Extract the [x, y] coordinate from the center of the cell holding the provided text.  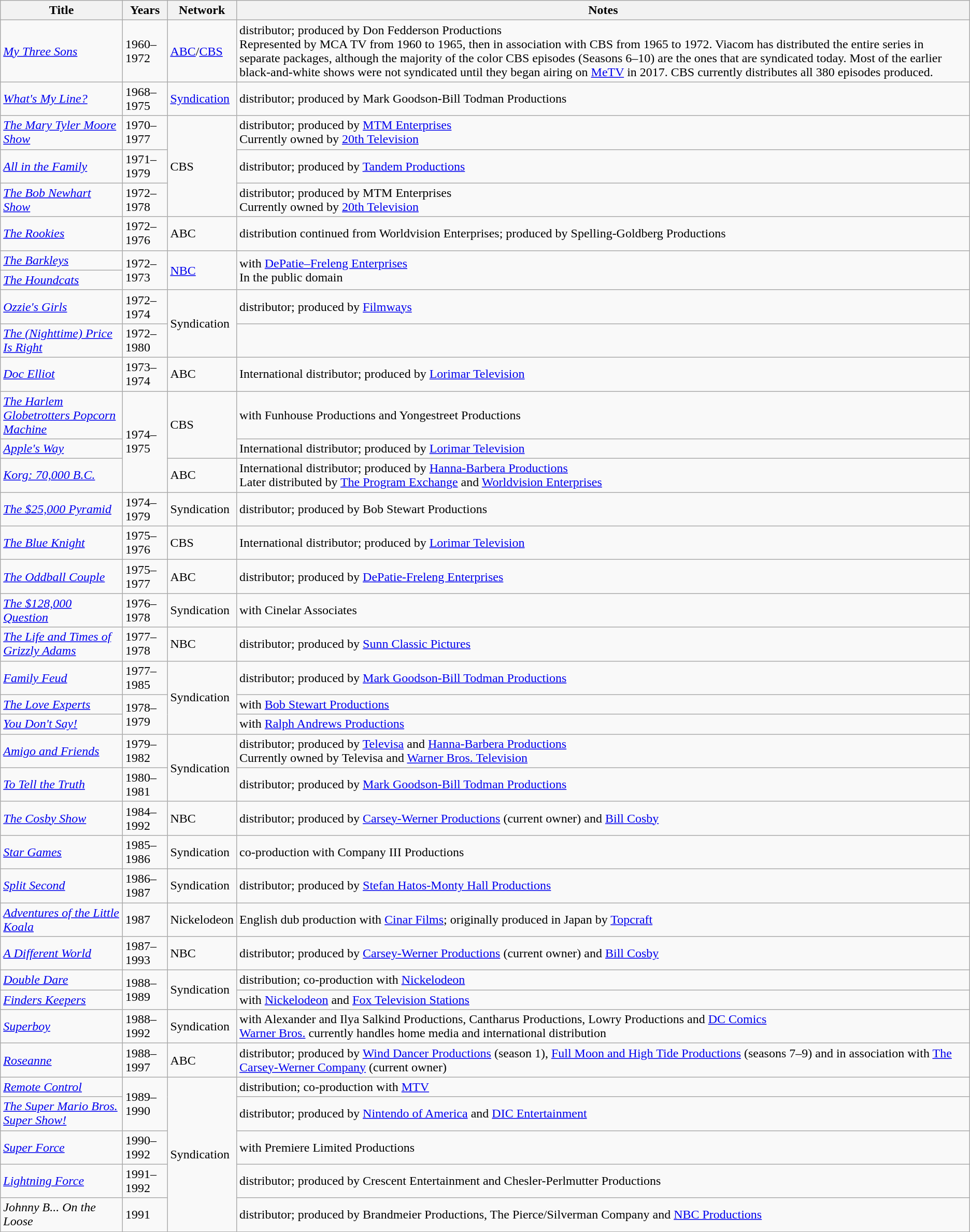
1974–1979 [145, 509]
ABC/CBS [202, 51]
1970–1977 [145, 133]
1968–1975 [145, 98]
The Cosby Show [62, 818]
1987–1993 [145, 954]
1984–1992 [145, 818]
distributor; produced by Nintendo of America and DIC Entertainment [603, 1113]
Amigo and Friends [62, 750]
1972–1974 [145, 307]
1973–1974 [145, 374]
1987 [145, 919]
The Harlem Globetrotters Popcorn Machine [62, 415]
1991–1992 [145, 1181]
To Tell the Truth [62, 785]
The (Nighttime) Price Is Right [62, 340]
1976–1978 [145, 611]
1977–1985 [145, 678]
You Don't Say! [62, 724]
with Premiere Limited Productions [603, 1148]
Notes [603, 10]
The Barkleys [62, 260]
Superboy [62, 1026]
1972–1978 [145, 200]
Lightning Force [62, 1181]
with Nickelodeon and Fox Television Stations [603, 1000]
distribution; co-production with Nickelodeon [603, 980]
1975–1976 [145, 543]
The $25,000 Pyramid [62, 509]
Korg: 70,000 B.C. [62, 476]
distributor; produced by DePatie-Freleng Enterprises [603, 576]
1985–1986 [145, 852]
with Funhouse Productions and Yongestreet Productions [603, 415]
1991 [145, 1215]
Roseanne [62, 1060]
The Oddball Couple [62, 576]
Apple's Way [62, 449]
1988–1989 [145, 990]
distribution; co-production with MTV [603, 1087]
1988–1992 [145, 1026]
with Cinelar Associates [603, 611]
The Love Experts [62, 704]
with Bob Stewart Productions [603, 704]
The Mary Tyler Moore Show [62, 133]
International distributor; produced by Hanna-Barbera ProductionsLater distributed by The Program Exchange and Worldvision Enterprises [603, 476]
Split Second [62, 885]
1978–1979 [145, 714]
distributor; produced by Bob Stewart Productions [603, 509]
The Super Mario Bros. Super Show! [62, 1113]
1990–1992 [145, 1148]
Family Feud [62, 678]
A Different World [62, 954]
with Ralph Andrews Productions [603, 724]
distributor; produced by Stefan Hatos-Monty Hall Productions [603, 885]
English dub production with Cinar Films; originally produced in Japan by Topcraft [603, 919]
co-production with Company III Productions [603, 852]
1960–1972 [145, 51]
1972–1976 [145, 233]
Adventures of the Little Koala [62, 919]
All in the Family [62, 166]
The $128,000 Question [62, 611]
1972–1973 [145, 270]
1971–1979 [145, 166]
1972–1980 [145, 340]
1974–1975 [145, 442]
Finders Keepers [62, 1000]
1986–1987 [145, 885]
1989–1990 [145, 1104]
1975–1977 [145, 576]
The Rookies [62, 233]
Nickelodeon [202, 919]
1980–1981 [145, 785]
distributor; produced by Filmways [603, 307]
Double Dare [62, 980]
My Three Sons [62, 51]
Doc Elliot [62, 374]
Title [62, 10]
distributor; produced by Tandem Productions [603, 166]
The Life and Times of Grizzly Adams [62, 644]
distributor; produced by Sunn Classic Pictures [603, 644]
Network [202, 10]
with DePatie–Freleng EnterprisesIn the public domain [603, 270]
1979–1982 [145, 750]
What's My Line? [62, 98]
distribution continued from Worldvision Enterprises; produced by Spelling-Goldberg Productions [603, 233]
Johnny B... On the Loose [62, 1215]
The Houndcats [62, 280]
Super Force [62, 1148]
1988–1997 [145, 1060]
distributor; produced by Crescent Entertainment and Chesler-Perlmutter Productions [603, 1181]
The Blue Knight [62, 543]
1977–1978 [145, 644]
Years [145, 10]
Ozzie's Girls [62, 307]
The Bob Newhart Show [62, 200]
distributor; produced by Brandmeier Productions, The Pierce/Silverman Company and NBC Productions [603, 1215]
Star Games [62, 852]
Remote Control [62, 1087]
distributor; produced by Televisa and Hanna-Barbera ProductionsCurrently owned by Televisa and Warner Bros. Television [603, 750]
